Locate the cell with the specified text and output its (X, Y) center coordinate. 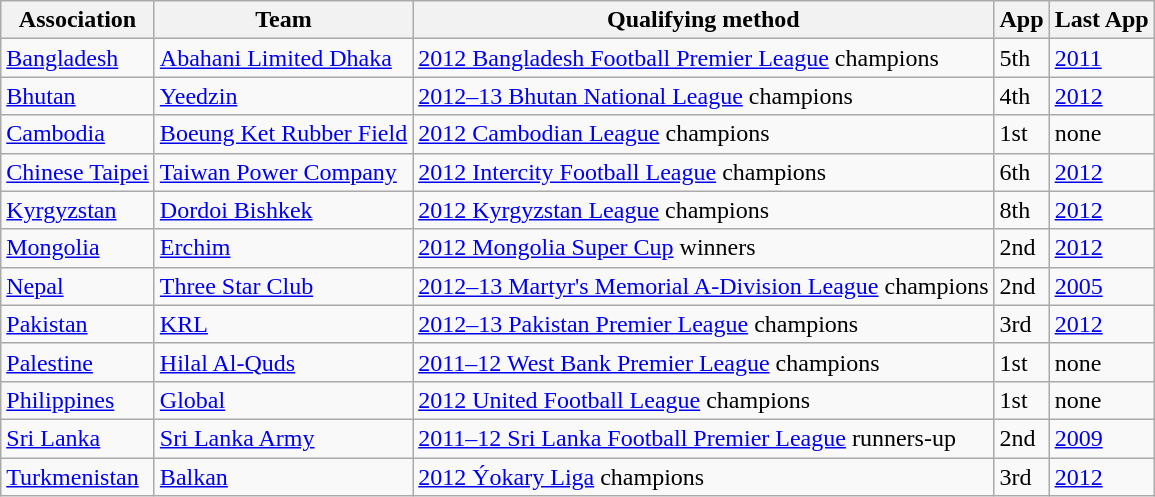
Three Star Club (283, 286)
Palestine (78, 362)
2009 (1102, 438)
Yeedzin (283, 96)
2012 United Football League champions (704, 400)
2011–12 West Bank Premier League champions (704, 362)
Philippines (78, 400)
Abahani Limited Dhaka (283, 58)
Taiwan Power Company (283, 172)
Sri Lanka Army (283, 438)
Qualifying method (704, 20)
Pakistan (78, 324)
Last App (1102, 20)
2012 Cambodian League champions (704, 134)
Team (283, 20)
Chinese Taipei (78, 172)
8th (1022, 210)
2012 Kyrgyzstan League champions (704, 210)
2012 Bangladesh Football Premier League champions (704, 58)
Nepal (78, 286)
2012–13 Pakistan Premier League champions (704, 324)
5th (1022, 58)
2011–12 Sri Lanka Football Premier League runners-up (704, 438)
Boeung Ket Rubber Field (283, 134)
Hilal Al-Quds (283, 362)
Bangladesh (78, 58)
2012–13 Martyr's Memorial A-Division League champions (704, 286)
Sri Lanka (78, 438)
Turkmenistan (78, 477)
Association (78, 20)
Bhutan (78, 96)
Dordoi Bishkek (283, 210)
Cambodia (78, 134)
6th (1022, 172)
2012 Ýokary Liga champions (704, 477)
Global (283, 400)
Erchim (283, 248)
2012–13 Bhutan National League champions (704, 96)
2005 (1102, 286)
4th (1022, 96)
2012 Mongolia Super Cup winners (704, 248)
2011 (1102, 58)
2012 Intercity Football League champions (704, 172)
App (1022, 20)
Kyrgyzstan (78, 210)
Mongolia (78, 248)
Balkan (283, 477)
KRL (283, 324)
